From the cell containing the given text, extract its center point as (x, y) coordinate. 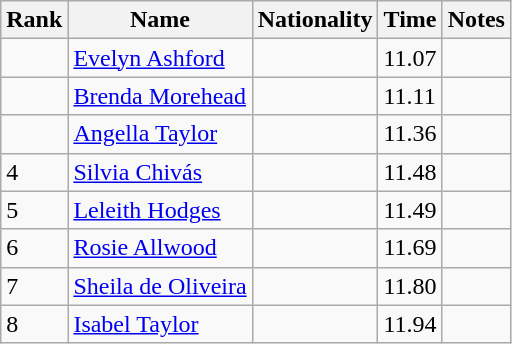
8 (34, 324)
Angella Taylor (160, 134)
Rank (34, 20)
6 (34, 248)
Silvia Chivás (160, 172)
11.07 (410, 58)
11.36 (410, 134)
11.94 (410, 324)
11.11 (410, 96)
Leleith Hodges (160, 210)
Notes (476, 20)
11.48 (410, 172)
Rosie Allwood (160, 248)
7 (34, 286)
11.49 (410, 210)
Nationality (315, 20)
Isabel Taylor (160, 324)
4 (34, 172)
11.69 (410, 248)
5 (34, 210)
Evelyn Ashford (160, 58)
Brenda Morehead (160, 96)
Name (160, 20)
Time (410, 20)
Sheila de Oliveira (160, 286)
11.80 (410, 286)
